Capture the cell that displays the provided text and extract its (x, y) central coordinate. 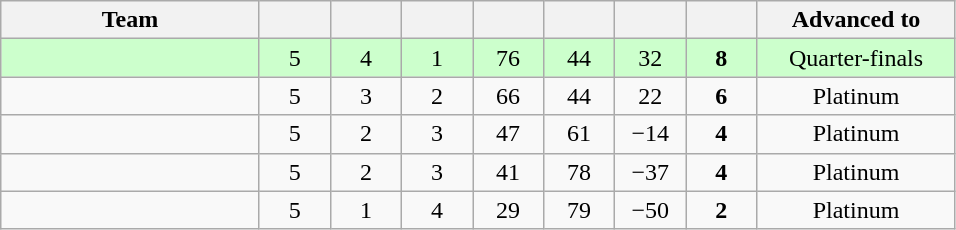
22 (650, 96)
−37 (650, 172)
79 (580, 210)
76 (508, 58)
Quarter-finals (856, 58)
Advanced to (856, 20)
78 (580, 172)
41 (508, 172)
8 (722, 58)
32 (650, 58)
47 (508, 134)
Team (130, 20)
61 (580, 134)
6 (722, 96)
66 (508, 96)
−14 (650, 134)
−50 (650, 210)
29 (508, 210)
